Locate the cell with the specified text and output its (X, Y) center coordinate. 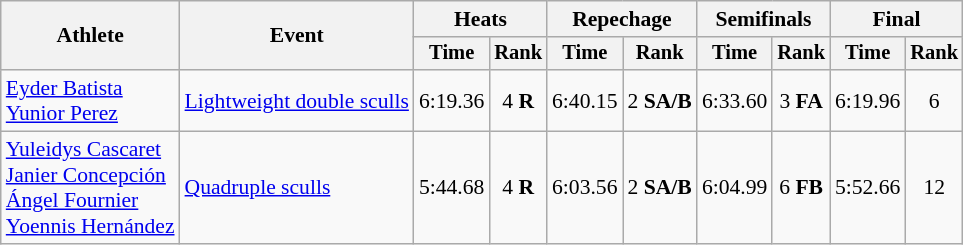
6 (934, 100)
Semifinals (764, 19)
Repechage (622, 19)
6:19.96 (868, 100)
Event (297, 36)
3 FA (801, 100)
5:52.66 (868, 188)
12 (934, 188)
Lightweight double sculls (297, 100)
6 FB (801, 188)
6:33.60 (734, 100)
5:44.68 (452, 188)
6:03.56 (584, 188)
Final (896, 19)
Yuleidys CascaretJanier ConcepciónÁngel FournierYoennis Hernández (90, 188)
6:19.36 (452, 100)
Athlete (90, 36)
Quadruple sculls (297, 188)
6:04.99 (734, 188)
Heats (480, 19)
Eyder BatistaYunior Perez (90, 100)
6:40.15 (584, 100)
